From the cell containing the given text, extract its center point as (x, y) coordinate. 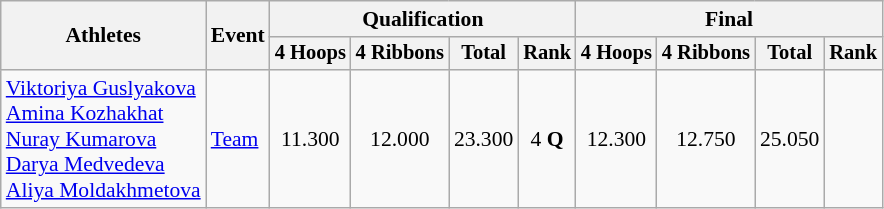
Event (238, 36)
23.300 (484, 139)
Viktoriya GuslyakovaAmina KozhakhatNuray KumarovaDarya MedvedevaAliya Moldakhmetova (104, 139)
25.050 (790, 139)
11.300 (310, 139)
Qualification (423, 19)
12.000 (400, 139)
12.750 (706, 139)
Final (729, 19)
4 Q (547, 139)
12.300 (616, 139)
Athletes (104, 36)
Team (238, 139)
